Output the [x, y] coordinate of the center of the cell containing the given text.  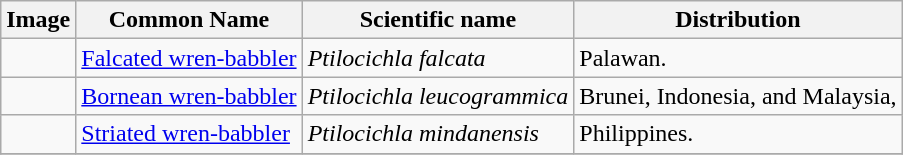
Distribution [738, 20]
Common Name [189, 20]
Ptilocichla falcata [438, 58]
Ptilocichla leucogrammica [438, 96]
Striated wren-babbler [189, 134]
Brunei, Indonesia, and Malaysia, [738, 96]
Falcated wren-babbler [189, 58]
Palawan. [738, 58]
Image [38, 20]
Scientific name [438, 20]
Ptilocichla mindanensis [438, 134]
Philippines. [738, 134]
Bornean wren-babbler [189, 96]
